Extract the [x, y] coordinate from the center of the cell holding the provided text.  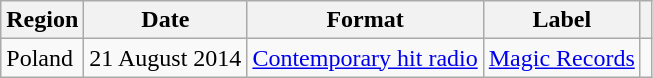
Contemporary hit radio [365, 58]
21 August 2014 [166, 58]
Format [365, 20]
Poland [42, 58]
Label [562, 20]
Magic Records [562, 58]
Region [42, 20]
Date [166, 20]
